For the text-containing cell, return its midpoint in [X, Y] coordinate format. 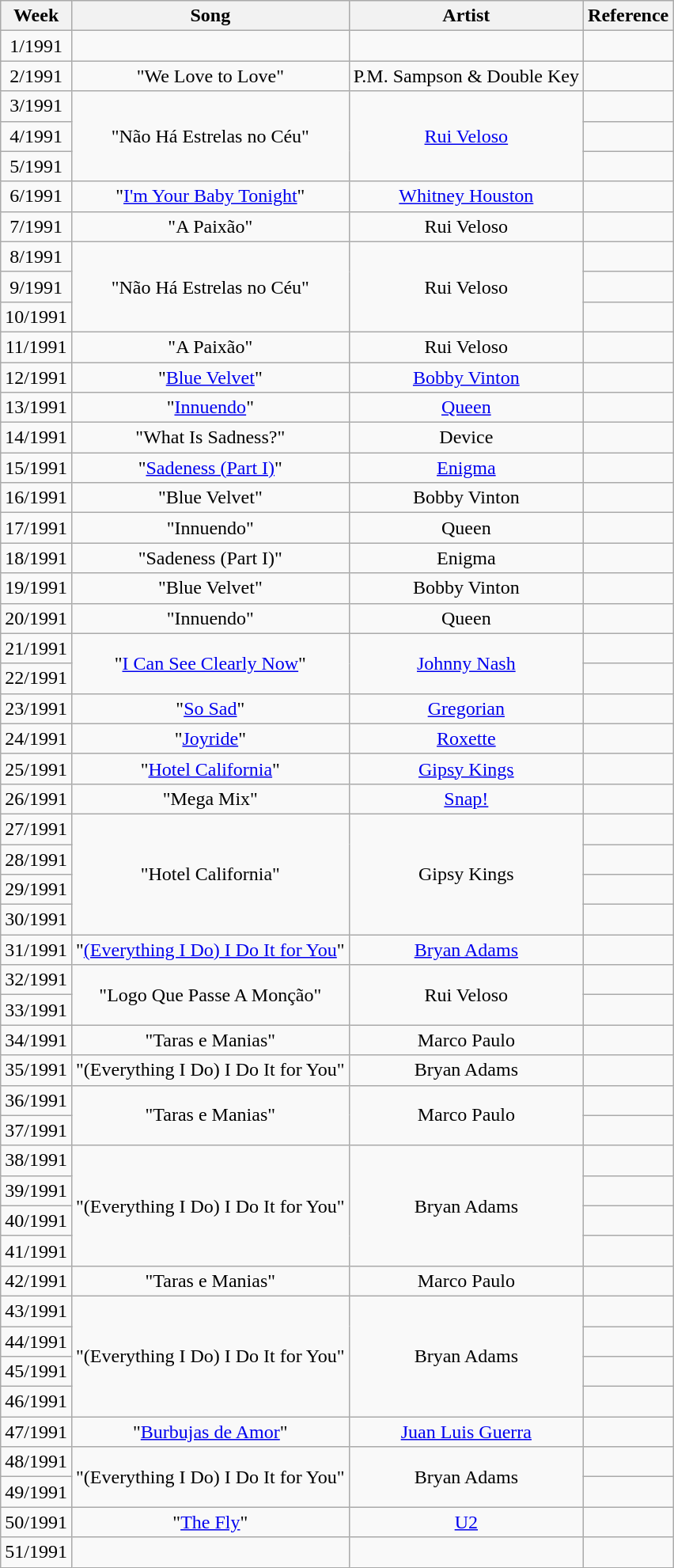
5/1991 [36, 166]
35/1991 [36, 1070]
Week [36, 16]
U2 [466, 1522]
"Logo Que Passe A Monção" [210, 995]
44/1991 [36, 1342]
13/1991 [36, 408]
6/1991 [36, 196]
"I Can See Clearly Now" [210, 663]
45/1991 [36, 1372]
"The Fly" [210, 1522]
15/1991 [36, 468]
34/1991 [36, 1040]
P.M. Sampson & Double Key [466, 76]
"Joyride" [210, 738]
22/1991 [36, 678]
28/1991 [36, 859]
"I'm Your Baby Tonight" [210, 196]
23/1991 [36, 708]
38/1991 [36, 1160]
51/1991 [36, 1552]
16/1991 [36, 498]
"We Love to Love" [210, 76]
27/1991 [36, 829]
4/1991 [36, 136]
30/1991 [36, 920]
11/1991 [36, 347]
Artist [466, 16]
Device [466, 438]
49/1991 [36, 1492]
39/1991 [36, 1190]
40/1991 [36, 1221]
"Mega Mix" [210, 799]
Reference [628, 16]
2/1991 [36, 76]
Song [210, 16]
Gregorian [466, 708]
8/1991 [36, 256]
10/1991 [36, 317]
31/1991 [36, 950]
26/1991 [36, 799]
"Burbujas de Amor" [210, 1432]
50/1991 [36, 1522]
20/1991 [36, 618]
Johnny Nash [466, 663]
1/1991 [36, 46]
Whitney Houston [466, 196]
"What Is Sadness?" [210, 438]
Roxette [466, 738]
36/1991 [36, 1100]
29/1991 [36, 890]
19/1991 [36, 588]
3/1991 [36, 106]
48/1991 [36, 1462]
12/1991 [36, 378]
25/1991 [36, 769]
7/1991 [36, 226]
"So Sad" [210, 708]
17/1991 [36, 528]
32/1991 [36, 980]
47/1991 [36, 1432]
9/1991 [36, 287]
24/1991 [36, 738]
21/1991 [36, 648]
42/1991 [36, 1281]
43/1991 [36, 1311]
18/1991 [36, 558]
46/1991 [36, 1402]
14/1991 [36, 438]
Juan Luis Guerra [466, 1432]
37/1991 [36, 1130]
33/1991 [36, 1010]
41/1991 [36, 1251]
Snap! [466, 799]
